Locate the cell with the specified text and output its [X, Y] center coordinate. 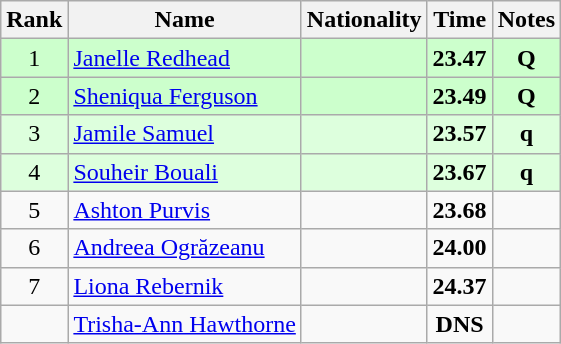
23.47 [460, 58]
Janelle Redhead [184, 58]
2 [34, 96]
Name [184, 20]
Time [460, 20]
Souheir Bouali [184, 172]
Nationality [364, 20]
24.37 [460, 286]
Trisha-Ann Hawthorne [184, 324]
6 [34, 248]
Sheniqua Ferguson [184, 96]
23.49 [460, 96]
Liona Rebernik [184, 286]
3 [34, 134]
4 [34, 172]
24.00 [460, 248]
DNS [460, 324]
23.68 [460, 210]
Jamile Samuel [184, 134]
1 [34, 58]
23.57 [460, 134]
7 [34, 286]
Ashton Purvis [184, 210]
5 [34, 210]
Notes [526, 20]
Rank [34, 20]
Andreea Ogrăzeanu [184, 248]
23.67 [460, 172]
